Capture the cell that displays the provided text and extract its [X, Y] central coordinate. 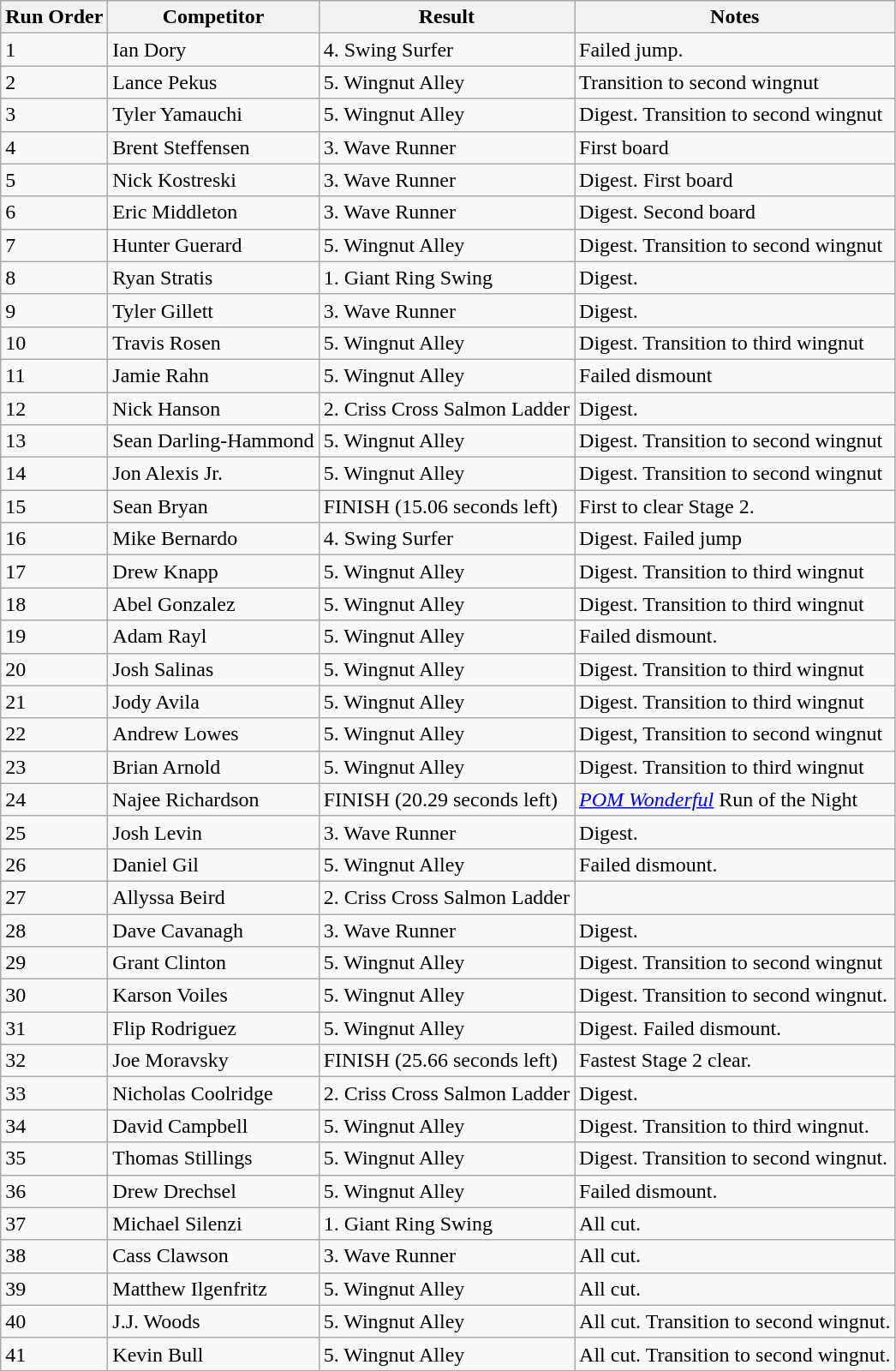
Digest. Second board [735, 213]
Digest. First board [735, 180]
Run Order [55, 17]
38 [55, 1256]
Najee Richardson [213, 799]
Digest. Failed jump [735, 539]
Ian Dory [213, 50]
10 [55, 343]
21 [55, 702]
26 [55, 865]
Adam Rayl [213, 637]
37 [55, 1224]
6 [55, 213]
Mike Bernardo [213, 539]
32 [55, 1061]
7 [55, 245]
18 [55, 604]
Ryan Stratis [213, 278]
17 [55, 572]
Lance Pekus [213, 82]
Grant Clinton [213, 963]
Josh Levin [213, 832]
13 [55, 441]
Andrew Lowes [213, 734]
36 [55, 1191]
Failed jump. [735, 50]
Travis Rosen [213, 343]
5 [55, 180]
Brian Arnold [213, 767]
Drew Knapp [213, 572]
Competitor [213, 17]
3 [55, 115]
28 [55, 930]
First board [735, 147]
20 [55, 669]
33 [55, 1093]
27 [55, 897]
30 [55, 996]
Daniel Gil [213, 865]
Failed dismount [735, 375]
23 [55, 767]
Thomas Stillings [213, 1158]
19 [55, 637]
Kevin Bull [213, 1354]
FINISH (20.29 seconds left) [446, 799]
4 [55, 147]
FINISH (15.06 seconds left) [446, 506]
Josh Salinas [213, 669]
Cass Clawson [213, 1256]
12 [55, 409]
Matthew Ilgenfritz [213, 1289]
Karson Voiles [213, 996]
15 [55, 506]
11 [55, 375]
First to clear Stage 2. [735, 506]
Joe Moravsky [213, 1061]
Sean Darling-Hammond [213, 441]
Michael Silenzi [213, 1224]
Notes [735, 17]
41 [55, 1354]
Transition to second wingnut [735, 82]
34 [55, 1126]
Allyssa Beird [213, 897]
Drew Drechsel [213, 1191]
Nick Hanson [213, 409]
Brent Steffensen [213, 147]
39 [55, 1289]
1 [55, 50]
Dave Cavanagh [213, 930]
35 [55, 1158]
Result [446, 17]
31 [55, 1028]
Digest. Failed dismount. [735, 1028]
J.J. Woods [213, 1321]
14 [55, 474]
16 [55, 539]
24 [55, 799]
8 [55, 278]
25 [55, 832]
Digest, Transition to second wingnut [735, 734]
29 [55, 963]
Jon Alexis Jr. [213, 474]
FINISH (25.66 seconds left) [446, 1061]
David Campbell [213, 1126]
Digest. Transition to third wingnut. [735, 1126]
Tyler Gillett [213, 310]
Sean Bryan [213, 506]
Tyler Yamauchi [213, 115]
Nick Kostreski [213, 180]
Hunter Guerard [213, 245]
Abel Gonzalez [213, 604]
9 [55, 310]
Jody Avila [213, 702]
Flip Rodriguez [213, 1028]
2 [55, 82]
Fastest Stage 2 clear. [735, 1061]
Jamie Rahn [213, 375]
Nicholas Coolridge [213, 1093]
22 [55, 734]
40 [55, 1321]
Eric Middleton [213, 213]
POM Wonderful Run of the Night [735, 799]
